Pinpoint the cell where the given text exists, returning its (x, y) midpoint coordinate. 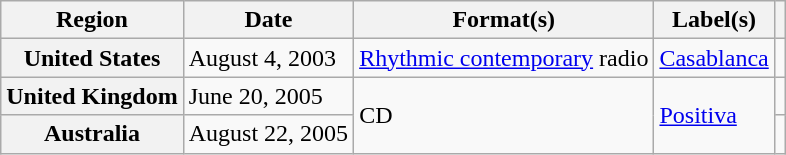
United States (92, 58)
Format(s) (504, 20)
Casablanca (714, 58)
June 20, 2005 (268, 96)
Positiva (714, 115)
August 4, 2003 (268, 58)
Label(s) (714, 20)
Date (268, 20)
August 22, 2005 (268, 134)
CD (504, 115)
Australia (92, 134)
Region (92, 20)
United Kingdom (92, 96)
Rhythmic contemporary radio (504, 58)
